For the text-containing cell, return its midpoint in [x, y] coordinate format. 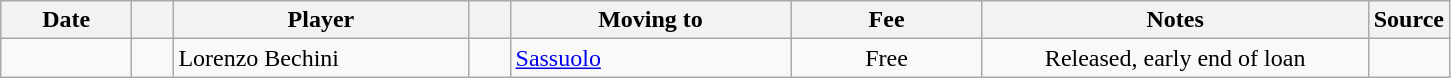
Fee [886, 20]
Sassuolo [650, 58]
Player [321, 20]
Moving to [650, 20]
Free [886, 58]
Released, early end of loan [1175, 58]
Source [1408, 20]
Date [66, 20]
Notes [1175, 20]
Lorenzo Bechini [321, 58]
